Locate the cell with the specified text and output its (x, y) center coordinate. 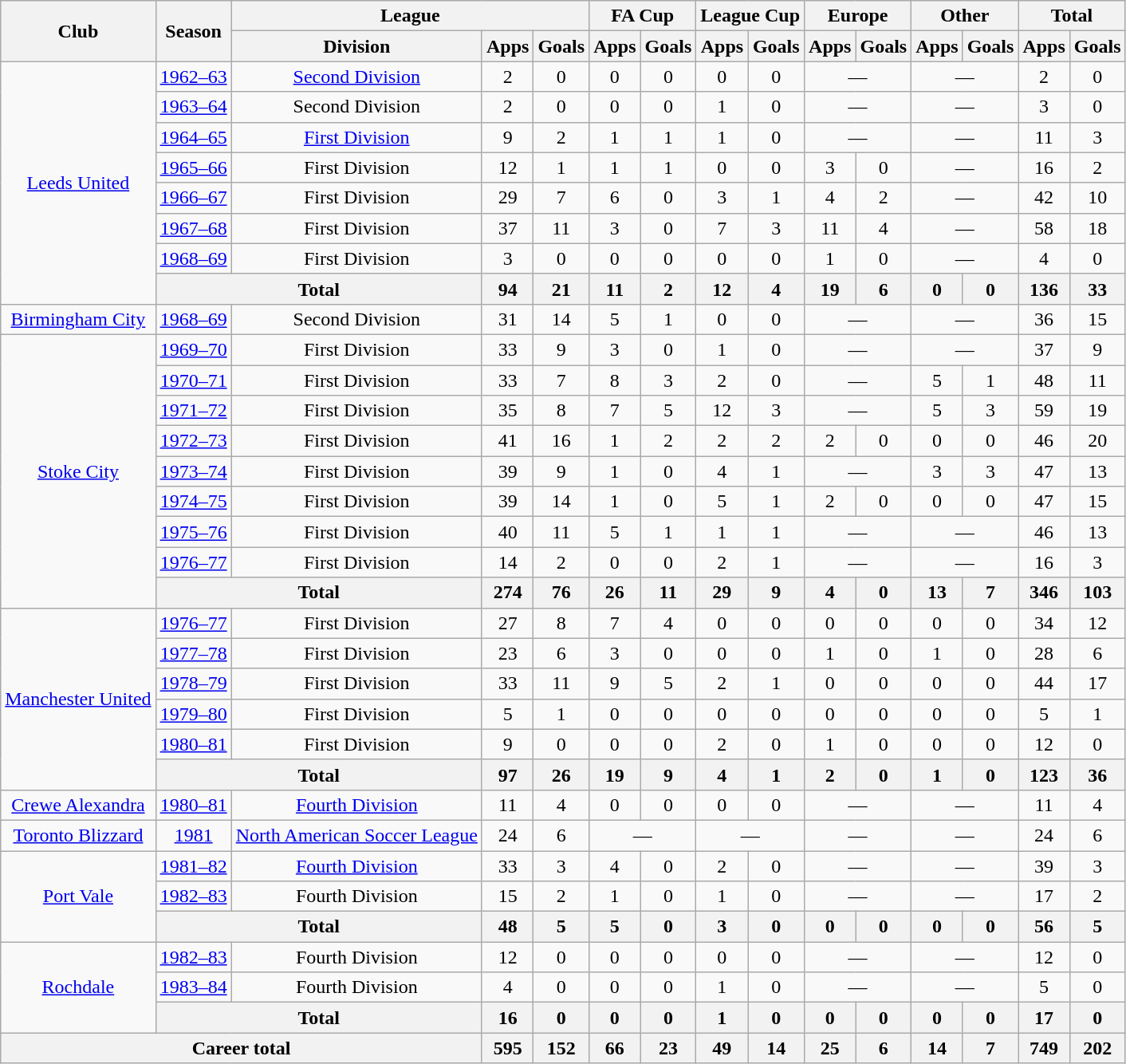
Crewe Alexandra (78, 805)
274 (507, 593)
Toronto Blizzard (78, 835)
40 (507, 532)
44 (1044, 684)
18 (1097, 228)
49 (722, 1048)
1981 (193, 835)
1974–75 (193, 502)
Stoke City (78, 471)
346 (1044, 593)
Manchester United (78, 699)
1972–73 (193, 441)
1975–76 (193, 532)
Leeds United (78, 183)
123 (1044, 774)
Europe (858, 16)
20 (1097, 441)
Division (356, 46)
1978–79 (193, 684)
76 (561, 593)
1964–65 (193, 137)
25 (830, 1048)
1965–66 (193, 167)
League (410, 16)
21 (561, 289)
1973–74 (193, 471)
34 (1044, 623)
41 (507, 441)
Season (193, 31)
152 (561, 1048)
1981–82 (193, 865)
Club (78, 31)
1977–78 (193, 653)
1967–68 (193, 228)
10 (1097, 198)
136 (1044, 289)
94 (507, 289)
Rochdale (78, 987)
59 (1044, 411)
35 (507, 411)
North American Soccer League (356, 835)
1979–80 (193, 714)
FA Cup (643, 16)
1962–63 (193, 77)
Other (965, 16)
27 (507, 623)
97 (507, 774)
Birmingham City (78, 319)
1971–72 (193, 411)
1969–70 (193, 349)
League Cup (750, 16)
1970–71 (193, 380)
595 (507, 1048)
1963–64 (193, 107)
28 (1044, 653)
56 (1044, 927)
Career total (242, 1048)
202 (1097, 1048)
103 (1097, 593)
1966–67 (193, 198)
31 (507, 319)
1983–84 (193, 987)
Port Vale (78, 896)
42 (1044, 198)
66 (615, 1048)
749 (1044, 1048)
58 (1044, 228)
